Scan for the cell matching the given text and deliver its [X, Y] coordinate at center. 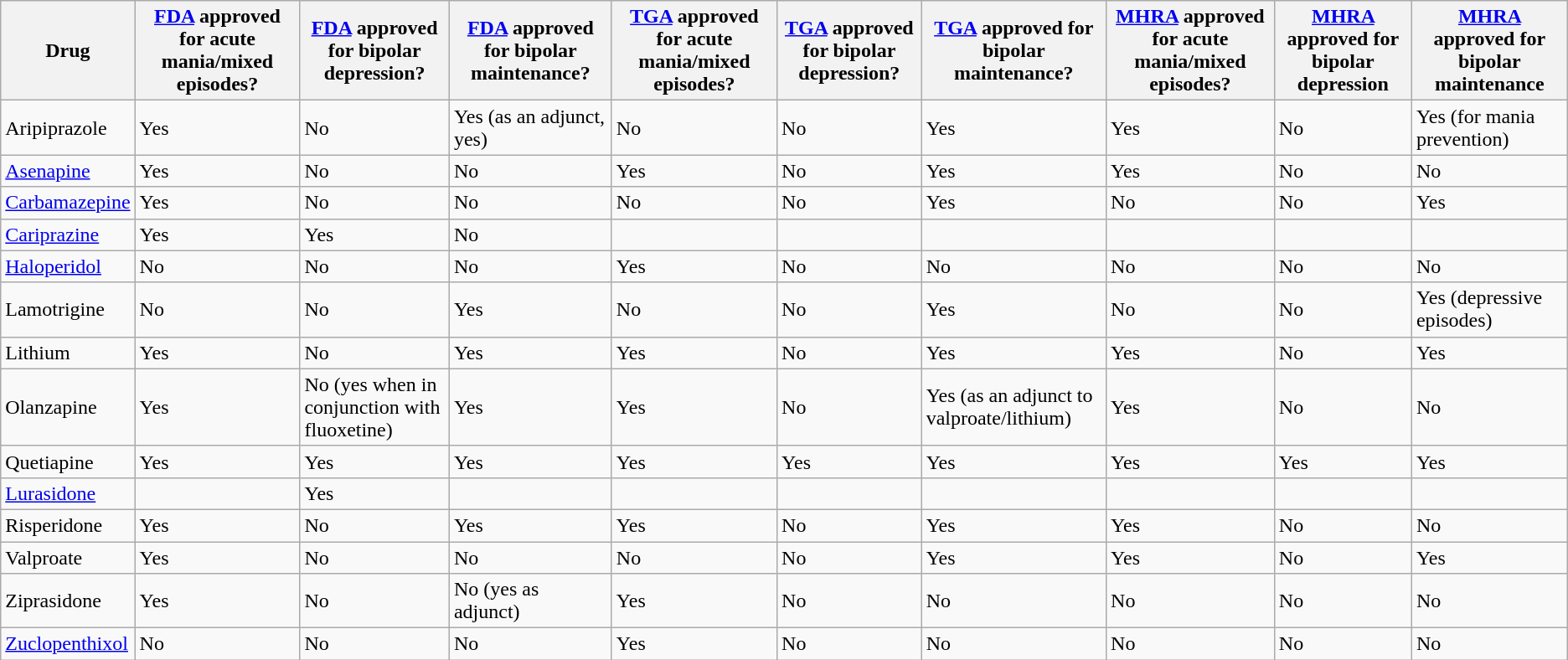
Valproate [68, 557]
Yes (as an adjunct to valproate/lithium) [1014, 407]
TGA approved for acute mania/mixed episodes? [694, 50]
Lithium [68, 353]
Ziprasidone [68, 601]
FDA approved for acute mania/mixed episodes? [218, 50]
Carbamazepine [68, 203]
Quetiapine [68, 461]
MHRA approved for acute mania/mixed episodes? [1191, 50]
Cariprazine [68, 235]
No (yes when in conjunction with fluoxetine) [374, 407]
Risperidone [68, 525]
Olanzapine [68, 407]
Yes (as an adjunct, yes) [530, 127]
Lamotrigine [68, 310]
Haloperidol [68, 266]
Yes (for mania prevention) [1489, 127]
FDA approved for bipolar maintenance? [530, 50]
Zuclopenthixol [68, 644]
Aripiprazole [68, 127]
TGA approved for bipolar maintenance? [1014, 50]
MHRA approved for bipolar depression [1343, 50]
Lurasidone [68, 493]
Asenapine [68, 171]
Drug [68, 50]
Yes (depressive episodes) [1489, 310]
TGA approved for bipolar depression? [849, 50]
MHRA approved for bipolar maintenance [1489, 50]
No (yes as adjunct) [530, 601]
FDA approved for bipolar depression? [374, 50]
